Identify which cell holds the provided text, then report its (x, y) central coordinate. 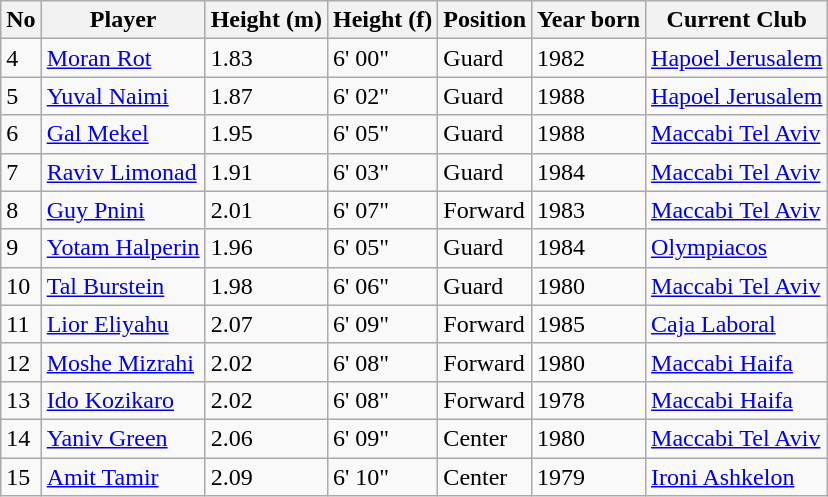
14 (21, 438)
Ironi Ashkelon (737, 477)
4 (21, 58)
1979 (589, 477)
6' 02" (382, 96)
1.87 (266, 96)
1983 (589, 210)
1.83 (266, 58)
Year born (589, 20)
Raviv Limonad (123, 172)
6 (21, 134)
Olympiacos (737, 248)
6' 10" (382, 477)
Guy Pnini (123, 210)
6' 03" (382, 172)
Player (123, 20)
6' 06" (382, 286)
7 (21, 172)
1985 (589, 324)
Moran Rot (123, 58)
Caja Laboral (737, 324)
5 (21, 96)
Position (485, 20)
Amit Tamir (123, 477)
2.07 (266, 324)
6' 07" (382, 210)
1978 (589, 400)
9 (21, 248)
Height (m) (266, 20)
2.09 (266, 477)
Lior Eliyahu (123, 324)
Moshe Mizrahi (123, 362)
1.98 (266, 286)
1.96 (266, 248)
10 (21, 286)
12 (21, 362)
Yuval Naimi (123, 96)
No (21, 20)
15 (21, 477)
Tal Burstein (123, 286)
Gal Mekel (123, 134)
8 (21, 210)
1.91 (266, 172)
Yotam Halperin (123, 248)
Current Club (737, 20)
Height (f) (382, 20)
Yaniv Green (123, 438)
Ido Kozikaro (123, 400)
1982 (589, 58)
6' 00" (382, 58)
11 (21, 324)
2.01 (266, 210)
2.06 (266, 438)
1.95 (266, 134)
13 (21, 400)
